Pinpoint the cell where the given text exists, returning its (x, y) midpoint coordinate. 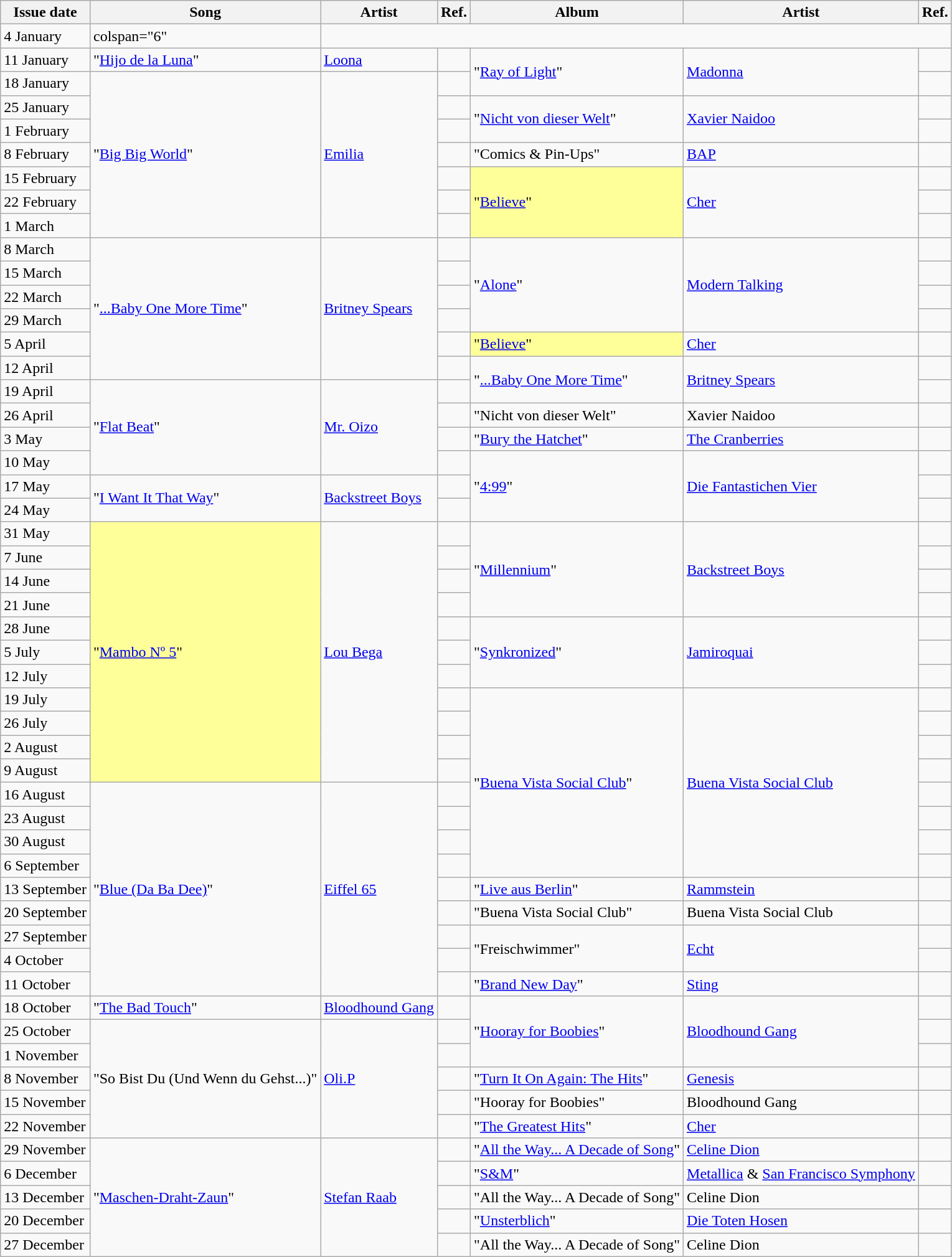
Mr. Oizo (379, 427)
Echt (801, 948)
"I Want It That Way" (205, 498)
"Blue (Da Ba Dee)" (205, 889)
Lou Bega (379, 652)
"The Greatest Hits" (577, 1126)
1 March (45, 225)
29 March (45, 321)
Die Fantastichen Vier (801, 486)
Die Toten Hosen (801, 1221)
12 July (45, 676)
12 April (45, 368)
"S&M" (577, 1174)
"Bury the Hatchet" (577, 439)
8 November (45, 1079)
18 October (45, 1007)
22 November (45, 1126)
"Millennium" (577, 569)
11 October (45, 984)
"Brand New Day" (577, 984)
27 December (45, 1245)
7 June (45, 557)
Sting (801, 984)
"Maschen-Draht-Zaun" (205, 1197)
BAP (801, 154)
1 November (45, 1055)
Rammstein (801, 889)
8 February (45, 154)
30 August (45, 842)
"Big Big World" (205, 154)
20 December (45, 1221)
15 February (45, 178)
4 October (45, 960)
"Alone" (577, 285)
Song (205, 12)
11 January (45, 60)
14 June (45, 581)
26 July (45, 723)
5 April (45, 344)
"Unsterblich" (577, 1221)
25 January (45, 107)
29 November (45, 1150)
26 April (45, 415)
3 May (45, 439)
22 February (45, 202)
Modern Talking (801, 285)
8 March (45, 249)
27 September (45, 936)
Madonna (801, 72)
17 May (45, 486)
The Cranberries (801, 439)
"Turn It On Again: The Hits" (577, 1079)
6 September (45, 865)
20 September (45, 913)
"4:99" (577, 486)
16 August (45, 794)
15 March (45, 273)
31 May (45, 534)
22 March (45, 297)
"Flat Beat" (205, 427)
10 May (45, 463)
Album (577, 12)
13 December (45, 1197)
Stefan Raab (379, 1197)
25 October (45, 1031)
"Ray of Light" (577, 72)
19 April (45, 392)
19 July (45, 700)
21 June (45, 605)
"Comics & Pin-Ups" (577, 154)
Metallica & San Francisco Symphony (801, 1174)
9 August (45, 771)
Eiffel 65 (379, 889)
"Freischwimmer" (577, 948)
Oli.P (379, 1078)
"Synkronized" (577, 652)
18 January (45, 83)
4 January (45, 36)
"Mambo Nº 5" (205, 652)
1 February (45, 131)
Emilia (379, 154)
Jamiroquai (801, 652)
colspan="6" (205, 36)
6 December (45, 1174)
"The Bad Touch" (205, 1007)
Issue date (45, 12)
24 May (45, 510)
13 September (45, 889)
5 July (45, 652)
28 June (45, 628)
Loona (379, 60)
2 August (45, 747)
"Live aus Berlin" (577, 889)
"So Bist Du (Und Wenn du Gehst...)" (205, 1078)
15 November (45, 1103)
"Hijo de la Luna" (205, 60)
Genesis (801, 1079)
23 August (45, 818)
